Return the [x, y] coordinate for the center point of the cell that contains the specified text.  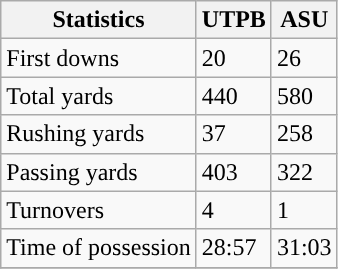
4 [234, 210]
258 [304, 134]
37 [234, 134]
1 [304, 210]
26 [304, 58]
322 [304, 172]
Rushing yards [99, 134]
Passing yards [99, 172]
580 [304, 96]
First downs [99, 58]
ASU [304, 20]
20 [234, 58]
Statistics [99, 20]
Total yards [99, 96]
403 [234, 172]
440 [234, 96]
31:03 [304, 248]
28:57 [234, 248]
Turnovers [99, 210]
Time of possession [99, 248]
UTPB [234, 20]
